Capture the cell that displays the provided text and extract its (x, y) central coordinate. 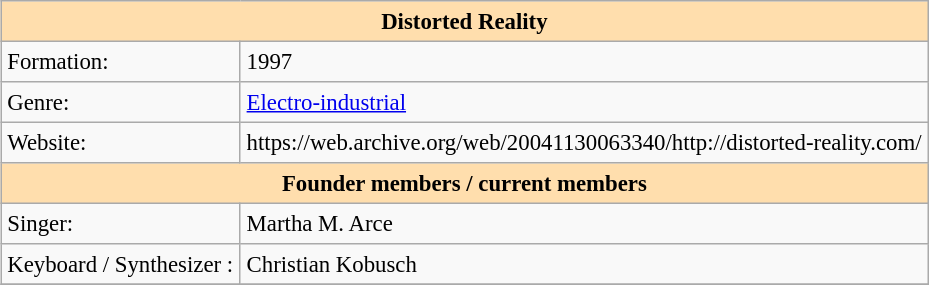
Singer: (120, 223)
Electro-industrial (584, 102)
https://web.archive.org/web/20041130063340/http://distorted-reality.com/ (584, 142)
Genre: (120, 102)
Website: (120, 142)
Martha M. Arce (584, 223)
Distorted Reality (464, 21)
Formation: (120, 61)
1997 (584, 61)
Founder members / current members (464, 183)
Keyboard / Synthesizer : (120, 264)
Christian Kobusch (584, 264)
